Find where the given text appears and provide that cell's center as (X, Y) coordinate. 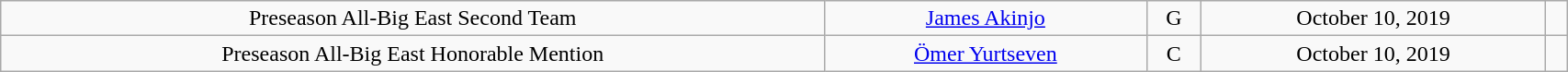
C (1174, 54)
James Akinjo (986, 18)
Preseason All-Big East Honorable Mention (413, 54)
Preseason All-Big East Second Team (413, 18)
G (1174, 18)
Ömer Yurtseven (986, 54)
